Locate the cell with the specified text and output its (X, Y) center coordinate. 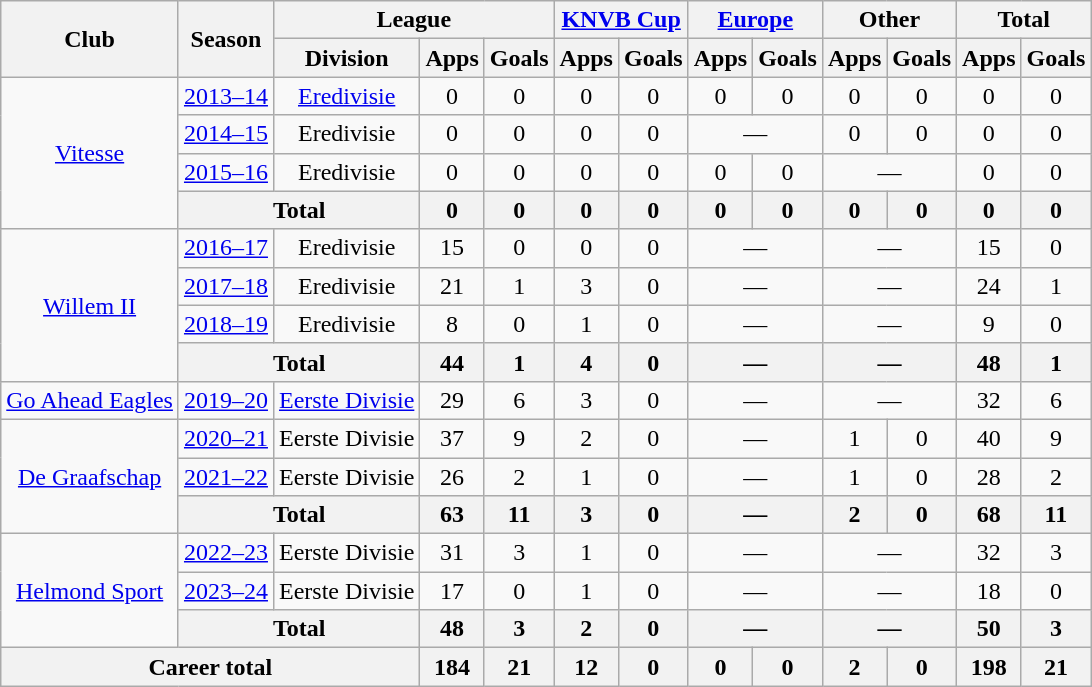
2013–14 (226, 96)
Season (226, 39)
Vitesse (90, 153)
De Graafschap (90, 476)
29 (452, 400)
44 (452, 362)
2016–17 (226, 248)
Europe (755, 20)
Club (90, 39)
Division (346, 58)
17 (452, 591)
12 (586, 667)
28 (989, 477)
Other (889, 20)
31 (452, 553)
24 (989, 286)
Go Ahead Eagles (90, 400)
2019–20 (226, 400)
68 (989, 515)
184 (452, 667)
40 (989, 438)
2021–22 (226, 477)
2020–21 (226, 438)
2018–19 (226, 324)
2022–23 (226, 553)
2014–15 (226, 134)
4 (586, 362)
50 (989, 629)
8 (452, 324)
37 (452, 438)
18 (989, 591)
63 (452, 515)
Career total (210, 667)
26 (452, 477)
198 (989, 667)
2023–24 (226, 591)
League (414, 20)
2017–18 (226, 286)
2015–16 (226, 172)
KNVB Cup (621, 20)
Helmond Sport (90, 591)
Willem II (90, 305)
